Capture the cell that displays the provided text and extract its (X, Y) central coordinate. 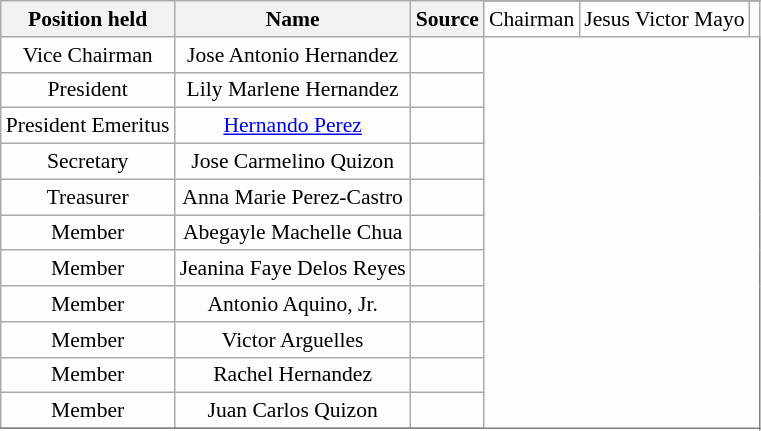
Jesus Victor Mayo (664, 19)
Chairman (532, 19)
President (88, 90)
Anna Marie Perez-Castro (293, 197)
Secretary (88, 162)
Antonio Aquino, Jr. (293, 304)
Victor Arguelles (293, 340)
Name (293, 19)
Hernando Perez (293, 126)
Vice Chairman (88, 55)
Rachel Hernandez (293, 375)
President Emeritus (88, 126)
Treasurer (88, 197)
Jeanina Faye Delos Reyes (293, 269)
Jose Antonio Hernandez (293, 55)
Jose Carmelino Quizon (293, 162)
Abegayle Machelle Chua (293, 233)
Juan Carlos Quizon (293, 411)
Lily Marlene Hernandez (293, 90)
Position held (88, 19)
Source (448, 19)
